Capture the cell that displays the provided text and extract its [X, Y] central coordinate. 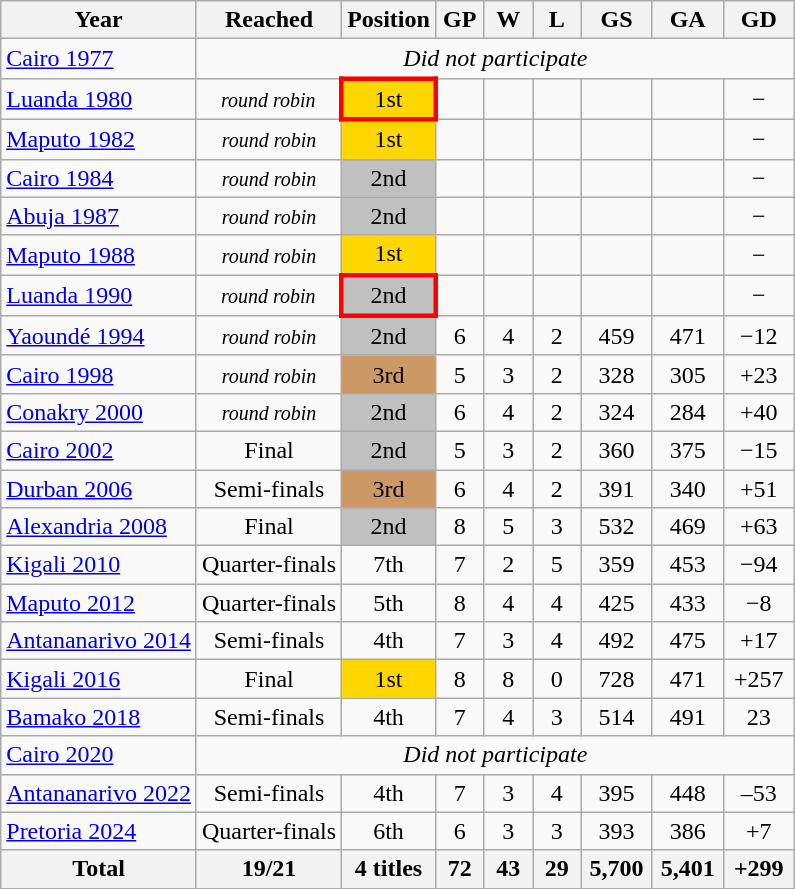
491 [688, 717]
459 [616, 336]
386 [688, 831]
Position [389, 20]
4 titles [389, 869]
453 [688, 565]
−12 [758, 336]
+17 [758, 641]
Kigali 2016 [99, 679]
7th [389, 565]
−94 [758, 565]
360 [616, 450]
532 [616, 527]
514 [616, 717]
Luanda 1990 [99, 296]
+23 [758, 374]
GA [688, 20]
29 [556, 869]
+257 [758, 679]
Total [99, 869]
393 [616, 831]
448 [688, 793]
Yaoundé 1994 [99, 336]
375 [688, 450]
Conakry 2000 [99, 412]
72 [460, 869]
W [508, 20]
Maputo 2012 [99, 603]
Cairo 1998 [99, 374]
433 [688, 603]
Maputo 1982 [99, 139]
Durban 2006 [99, 489]
Alexandria 2008 [99, 527]
GS [616, 20]
492 [616, 641]
–53 [758, 793]
425 [616, 603]
23 [758, 717]
−15 [758, 450]
728 [616, 679]
−8 [758, 603]
Cairo 2002 [99, 450]
359 [616, 565]
Antananarivo 2022 [99, 793]
340 [688, 489]
Luanda 1980 [99, 98]
Cairo 2020 [99, 755]
0 [556, 679]
Pretoria 2024 [99, 831]
+299 [758, 869]
324 [616, 412]
328 [616, 374]
6th [389, 831]
Maputo 1988 [99, 255]
GD [758, 20]
19/21 [268, 869]
284 [688, 412]
395 [616, 793]
Cairo 1984 [99, 178]
GP [460, 20]
Antananarivo 2014 [99, 641]
+63 [758, 527]
L [556, 20]
Bamako 2018 [99, 717]
+7 [758, 831]
391 [616, 489]
Abuja 1987 [99, 216]
305 [688, 374]
+51 [758, 489]
43 [508, 869]
Year [99, 20]
5,401 [688, 869]
+40 [758, 412]
475 [688, 641]
469 [688, 527]
5,700 [616, 869]
Cairo 1977 [99, 59]
Reached [268, 20]
Kigali 2010 [99, 565]
5th [389, 603]
